Return the (x, y) coordinate for the center point of the cell that contains the specified text.  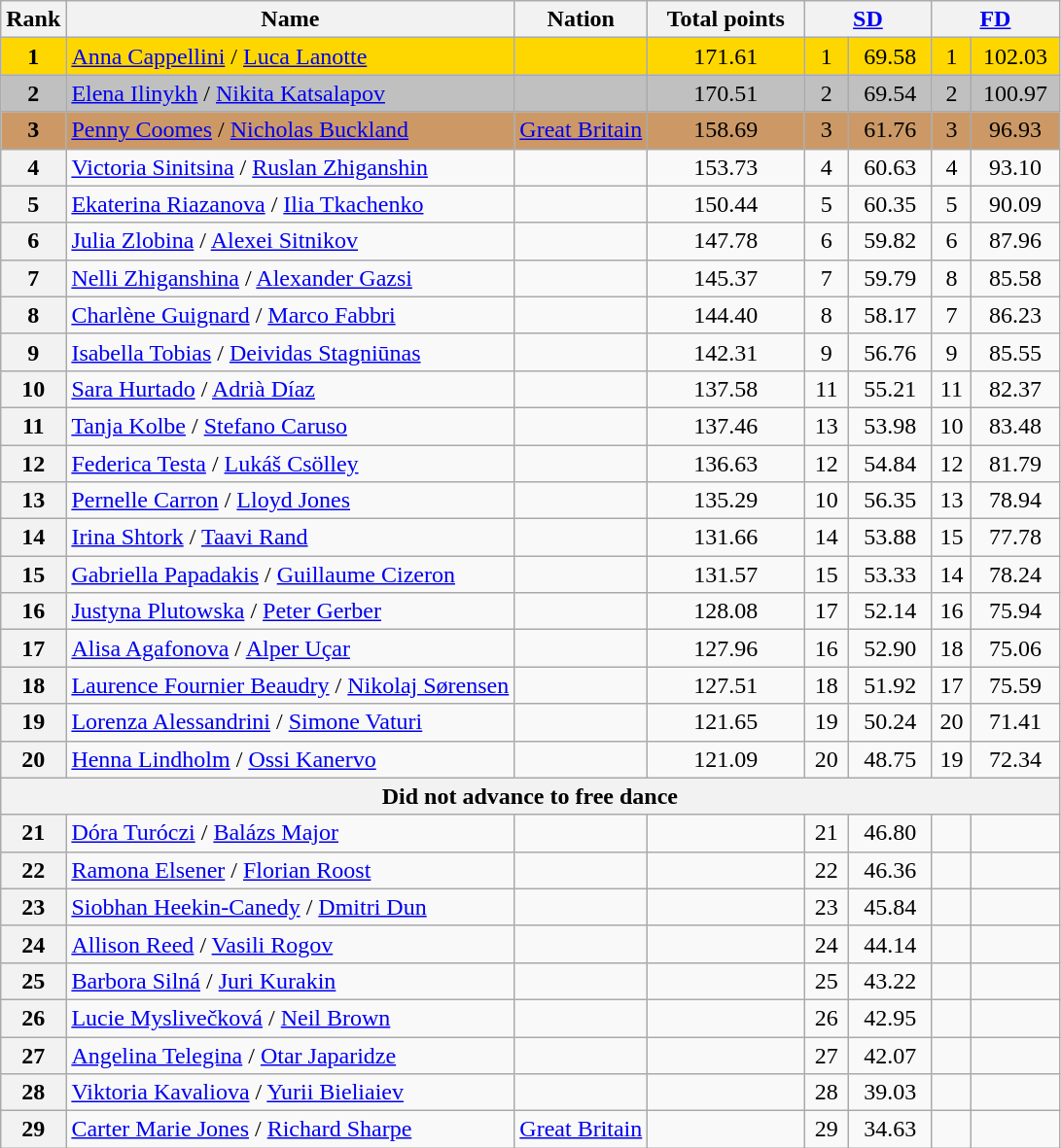
136.63 (725, 464)
150.44 (725, 204)
121.09 (725, 759)
75.06 (1015, 648)
Justyna Plutowska / Peter Gerber (290, 611)
75.94 (1015, 611)
55.21 (891, 389)
131.57 (725, 574)
53.33 (891, 574)
56.76 (891, 352)
Dóra Turóczi / Balázs Major (290, 833)
50.24 (891, 722)
46.36 (891, 870)
153.73 (725, 167)
Angelina Telegina / Otar Japaridze (290, 1055)
145.37 (725, 278)
90.09 (1015, 204)
131.66 (725, 538)
Sara Hurtado / Adrià Díaz (290, 389)
44.14 (891, 944)
86.23 (1015, 315)
53.98 (891, 426)
FD (996, 19)
127.51 (725, 685)
58.17 (891, 315)
171.61 (725, 56)
34.63 (891, 1130)
59.82 (891, 241)
87.96 (1015, 241)
142.31 (725, 352)
SD (867, 19)
69.54 (891, 93)
39.03 (891, 1093)
137.58 (725, 389)
42.95 (891, 1018)
Anna Cappellini / Luca Lanotte (290, 56)
Pernelle Carron / Lloyd Jones (290, 501)
42.07 (891, 1055)
Julia Zlobina / Alexei Sitnikov (290, 241)
128.08 (725, 611)
43.22 (891, 981)
170.51 (725, 93)
Alisa Agafonova / Alper Uçar (290, 648)
52.14 (891, 611)
54.84 (891, 464)
85.55 (1015, 352)
93.10 (1015, 167)
Victoria Sinitsina / Ruslan Zhiganshin (290, 167)
53.88 (891, 538)
Nelli Zhiganshina / Alexander Gazsi (290, 278)
Henna Lindholm / Ossi Kanervo (290, 759)
75.59 (1015, 685)
71.41 (1015, 722)
96.93 (1015, 130)
Isabella Tobias / Deividas Stagniūnas (290, 352)
Viktoria Kavaliova / Yurii Bieliaiev (290, 1093)
69.58 (891, 56)
78.24 (1015, 574)
Charlène Guignard / Marco Fabbri (290, 315)
60.35 (891, 204)
61.76 (891, 130)
56.35 (891, 501)
46.80 (891, 833)
Carter Marie Jones / Richard Sharpe (290, 1130)
158.69 (725, 130)
85.58 (1015, 278)
Barbora Silná / Juri Kurakin (290, 981)
Allison Reed / Vasili Rogov (290, 944)
51.92 (891, 685)
83.48 (1015, 426)
Lorenza Alessandrini / Simone Vaturi (290, 722)
45.84 (891, 907)
Federica Testa / Lukáš Csölley (290, 464)
78.94 (1015, 501)
48.75 (891, 759)
Siobhan Heekin-Canedy / Dmitri Dun (290, 907)
Gabriella Papadakis / Guillaume Cizeron (290, 574)
147.78 (725, 241)
144.40 (725, 315)
Ramona Elsener / Florian Roost (290, 870)
Name (290, 19)
52.90 (891, 648)
Elena Ilinykh / Nikita Katsalapov (290, 93)
60.63 (891, 167)
135.29 (725, 501)
Tanja Kolbe / Stefano Caruso (290, 426)
102.03 (1015, 56)
127.96 (725, 648)
100.97 (1015, 93)
121.65 (725, 722)
Ekaterina Riazanova / Ilia Tkachenko (290, 204)
77.78 (1015, 538)
Laurence Fournier Beaudry / Nikolaj Sørensen (290, 685)
59.79 (891, 278)
Penny Coomes / Nicholas Buckland (290, 130)
72.34 (1015, 759)
Rank (33, 19)
82.37 (1015, 389)
Did not advance to free dance (530, 796)
Nation (582, 19)
Total points (725, 19)
137.46 (725, 426)
Lucie Myslivečková / Neil Brown (290, 1018)
81.79 (1015, 464)
Irina Shtork / Taavi Rand (290, 538)
